Capture the cell that displays the provided text and extract its [X, Y] central coordinate. 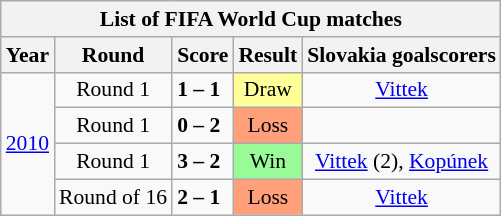
2010 [28, 143]
2 – 1 [202, 197]
List of FIFA World Cup matches [251, 19]
Draw [268, 90]
1 – 1 [202, 90]
Result [268, 55]
Round [113, 55]
Vittek (2), Kopúnek [402, 162]
Round of 16 [113, 197]
Year [28, 55]
Win [268, 162]
Slovakia goalscorers [402, 55]
3 – 2 [202, 162]
0 – 2 [202, 126]
Score [202, 55]
